Locate the cell with the specified text and output its [X, Y] center coordinate. 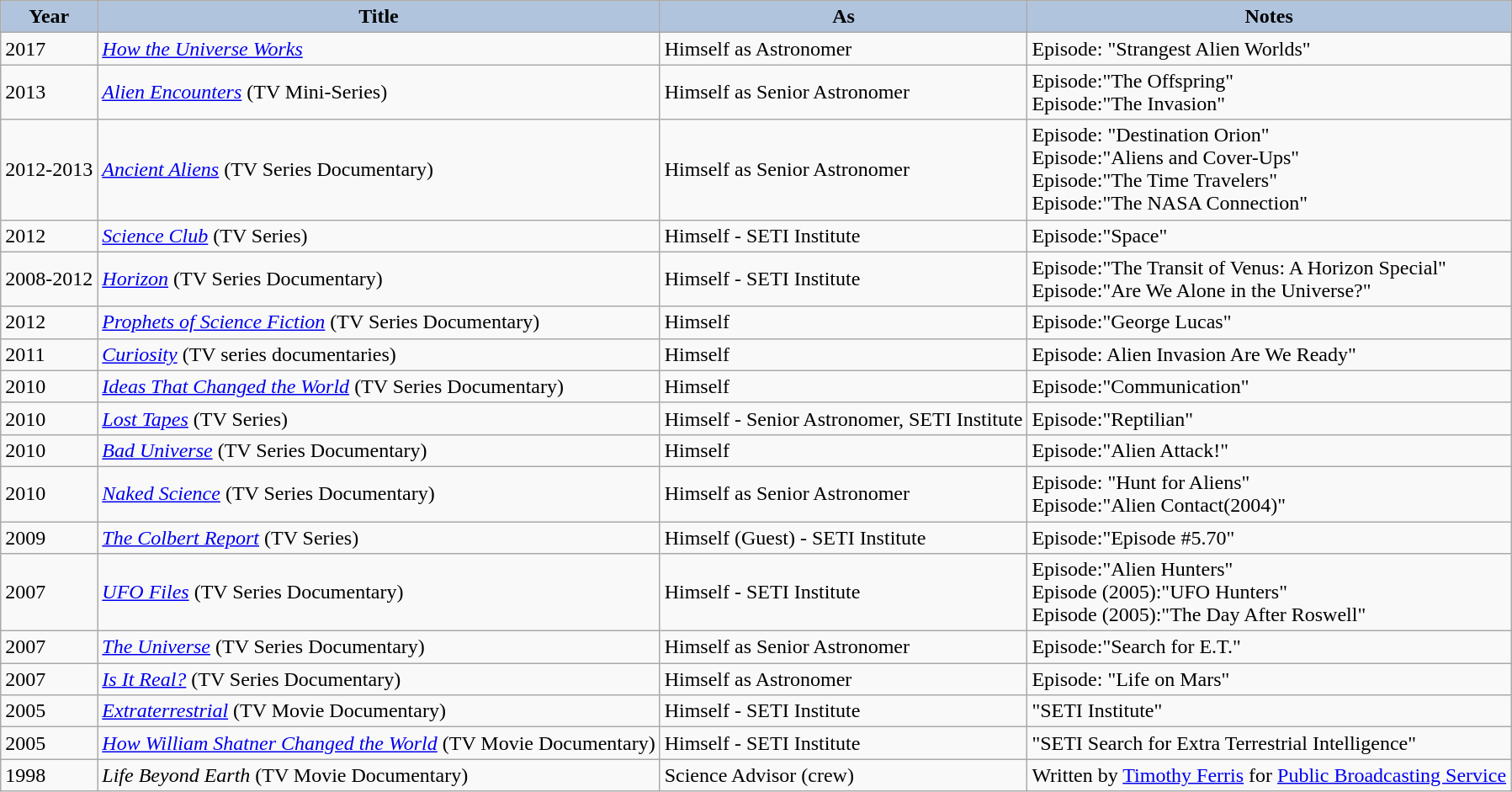
"SETI Institute" [1269, 711]
Science Club (TV Series) [379, 236]
Episode:"Alien Attack!" [1269, 450]
Life Beyond Earth (TV Movie Documentary) [379, 775]
Ancient Aliens (TV Series Documentary) [379, 170]
Horizon (TV Series Documentary) [379, 279]
Episode: "Life on Mars" [1269, 679]
Year [49, 17]
Title [379, 17]
Lost Tapes (TV Series) [379, 418]
Episode: "Strangest Alien Worlds" [1269, 49]
How the Universe Works [379, 49]
Ideas That Changed the World (TV Series Documentary) [379, 386]
The Universe (TV Series Documentary) [379, 647]
Episode:"Communication" [1269, 386]
Prophets of Science Fiction (TV Series Documentary) [379, 322]
UFO Files (TV Series Documentary) [379, 593]
Alien Encounters (TV Mini-Series) [379, 93]
Episode:"The Transit of Venus: A Horizon Special"Episode:"Are We Alone in the Universe?" [1269, 279]
How William Shatner Changed the World (TV Movie Documentary) [379, 743]
Himself - Senior Astronomer, SETI Institute [843, 418]
Written by Timothy Ferris for Public Broadcasting Service [1269, 775]
2009 [49, 538]
Episode:"Search for E.T." [1269, 647]
2017 [49, 49]
Naked Science (TV Series Documentary) [379, 493]
2011 [49, 354]
Notes [1269, 17]
Himself (Guest) - SETI Institute [843, 538]
2012-2013 [49, 170]
Is It Real? (TV Series Documentary) [379, 679]
Episode:"Space" [1269, 236]
2008-2012 [49, 279]
As [843, 17]
Episode:"Reptilian" [1269, 418]
Extraterrestrial (TV Movie Documentary) [379, 711]
"SETI Search for Extra Terrestrial Intelligence" [1269, 743]
The Colbert Report (TV Series) [379, 538]
Episode:"Episode #5.70" [1269, 538]
2013 [49, 93]
Episode: "Destination Orion"Episode:"Aliens and Cover-Ups"Episode:"The Time Travelers"Episode:"The NASA Connection" [1269, 170]
Science Advisor (crew) [843, 775]
Episode: "Hunt for Aliens"Episode:"Alien Contact(2004)" [1269, 493]
Episode:"Alien Hunters"Episode (2005):"UFO Hunters"Episode (2005):"The Day After Roswell" [1269, 593]
Curiosity (TV series documentaries) [379, 354]
Episode:"George Lucas" [1269, 322]
1998 [49, 775]
Bad Universe (TV Series Documentary) [379, 450]
Episode: Alien Invasion Are We Ready" [1269, 354]
Episode:"The Offspring"Episode:"The Invasion" [1269, 93]
